Locate the cell with the specified text and output its (x, y) center coordinate. 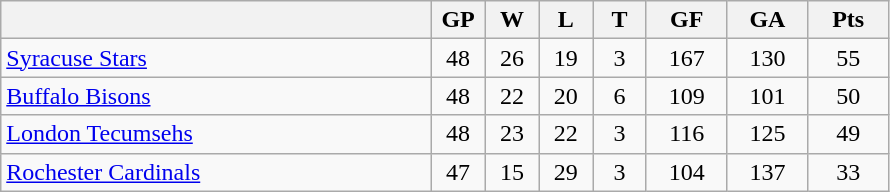
29 (566, 172)
15 (512, 172)
47 (458, 172)
26 (512, 58)
104 (686, 172)
125 (768, 134)
Pts (848, 20)
23 (512, 134)
109 (686, 96)
101 (768, 96)
137 (768, 172)
L (566, 20)
GF (686, 20)
33 (848, 172)
55 (848, 58)
Syracuse Stars (216, 58)
London Tecumsehs (216, 134)
Rochester Cardinals (216, 172)
GA (768, 20)
GP (458, 20)
W (512, 20)
Buffalo Bisons (216, 96)
167 (686, 58)
6 (620, 96)
20 (566, 96)
50 (848, 96)
19 (566, 58)
49 (848, 134)
T (620, 20)
116 (686, 134)
130 (768, 58)
